From the cell containing the given text, extract its center point as [x, y] coordinate. 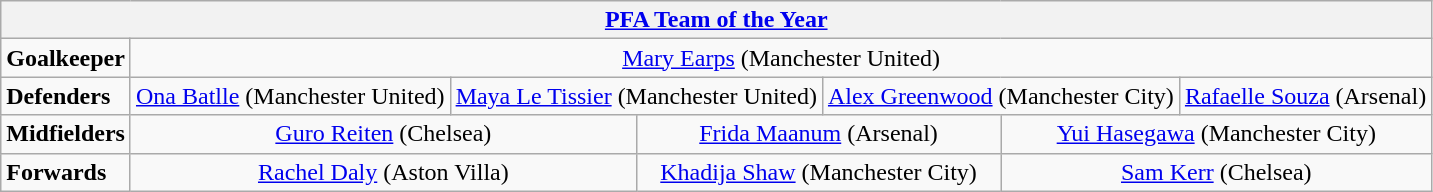
Rachel Daly (Aston Villa) [383, 172]
Khadija Shaw (Manchester City) [818, 172]
Yui Hasegawa (Manchester City) [1216, 134]
Alex Greenwood (Manchester City) [1000, 96]
Forwards [66, 172]
Defenders [66, 96]
Maya Le Tissier (Manchester United) [636, 96]
Sam Kerr (Chelsea) [1216, 172]
Frida Maanum (Arsenal) [818, 134]
Guro Reiten (Chelsea) [383, 134]
Midfielders [66, 134]
Rafaelle Souza (Arsenal) [1305, 96]
Ona Batlle (Manchester United) [290, 96]
Goalkeeper [66, 58]
Mary Earps (Manchester United) [780, 58]
PFA Team of the Year [716, 20]
